Scan for the cell matching the given text and deliver its (X, Y) coordinate at center. 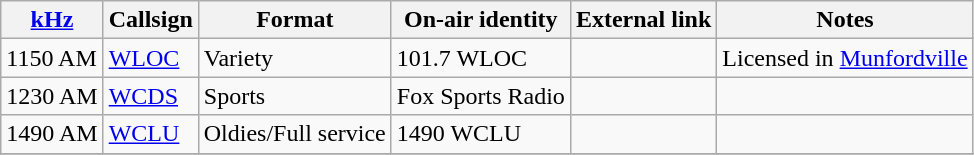
1230 AM (52, 96)
101.7 WLOC (480, 58)
WCDS (150, 96)
1490 AM (52, 134)
Format (294, 20)
External link (643, 20)
Fox Sports Radio (480, 96)
Licensed in Munfordville (845, 58)
Notes (845, 20)
Sports (294, 96)
1490 WCLU (480, 134)
1150 AM (52, 58)
kHz (52, 20)
WLOC (150, 58)
Variety (294, 58)
Oldies/Full service (294, 134)
Callsign (150, 20)
On-air identity (480, 20)
WCLU (150, 134)
